Pinpoint the cell where the given text exists, returning its [X, Y] midpoint coordinate. 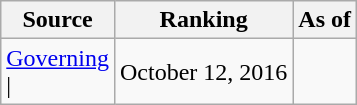
October 12, 2016 [203, 72]
Source [58, 20]
Ranking [203, 20]
As of [325, 20]
Governing| [58, 72]
